For the text-containing cell, return its midpoint in [x, y] coordinate format. 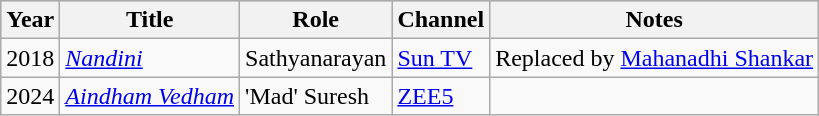
Replaced by Mahanadhi Shankar [654, 58]
Nandini [150, 58]
Sathyanarayan [316, 58]
2018 [30, 58]
Role [316, 20]
Year [30, 20]
Aindham Vedham [150, 96]
'Mad' Suresh [316, 96]
2024 [30, 96]
Title [150, 20]
Sun TV [441, 58]
Notes [654, 20]
ZEE5 [441, 96]
Channel [441, 20]
